Identify which cell holds the provided text, then report its [x, y] central coordinate. 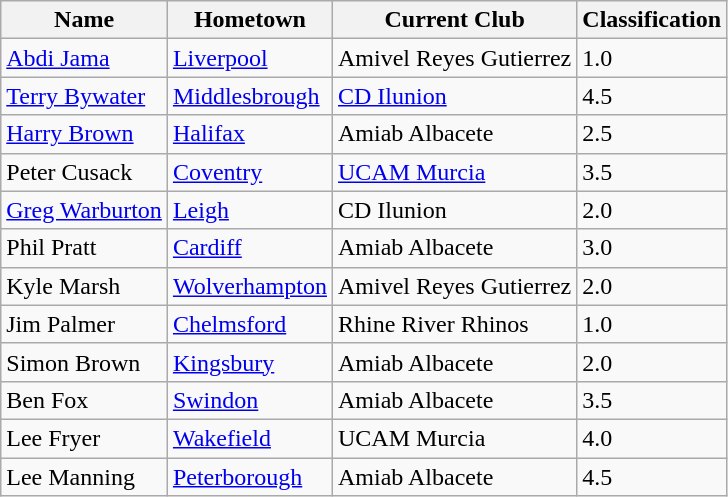
Middlesbrough [250, 96]
Terry Bywater [84, 96]
Kingsbury [250, 362]
Phil Pratt [84, 248]
Classification [652, 20]
Coventry [250, 172]
Abdi Jama [84, 58]
2.5 [652, 134]
Harry Brown [84, 134]
4.0 [652, 438]
Wolverhampton [250, 286]
Swindon [250, 400]
Greg Warburton [84, 210]
Peter Cusack [84, 172]
Ben Fox [84, 400]
Peterborough [250, 477]
Kyle Marsh [84, 286]
Jim Palmer [84, 324]
Leigh [250, 210]
Current Club [454, 20]
Wakefield [250, 438]
Chelmsford [250, 324]
3.0 [652, 248]
Cardiff [250, 248]
Simon Brown [84, 362]
Lee Fryer [84, 438]
Hometown [250, 20]
Lee Manning [84, 477]
Rhine River Rhinos [454, 324]
Liverpool [250, 58]
Name [84, 20]
Halifax [250, 134]
